Capture the cell that displays the provided text and extract its [X, Y] central coordinate. 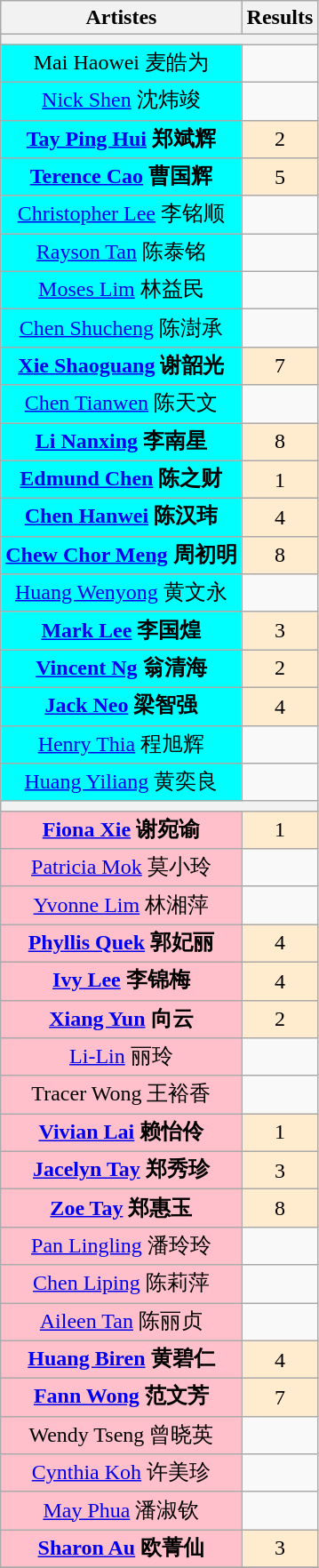
Christopher Lee 李铭顺 [121, 215]
Yvonne Lim 林湘萍 [121, 905]
Nick Shen 沈炜竣 [121, 101]
Rayson Tan 陈泰铭 [121, 252]
Wendy Tseng 曾晓英 [121, 1435]
Vincent Ng 翁清海 [121, 668]
Chen Liping 陈莉萍 [121, 1284]
Xie Shaoguang 谢韶光 [121, 366]
Phyllis Quek 郭妃丽 [121, 944]
5 [280, 178]
Cynthia Koh 许美珍 [121, 1474]
Vivian Lai 赖怡伶 [121, 1132]
Results [280, 18]
Fiona Xie 谢宛谕 [121, 830]
Xiang Yun 向云 [121, 1019]
Sharon Au 欧菁仙 [121, 1548]
Moses Lim 林益民 [121, 290]
Artistes [121, 18]
Chen Hanwei 陈汉玮 [121, 517]
Huang Biren 黄碧仁 [121, 1360]
Ivy Lee 李锦梅 [121, 981]
Tay Ping Hui 郑斌辉 [121, 139]
Edmund Chen 陈之财 [121, 480]
Mark Lee 李国煌 [121, 631]
Chen Tianwen 陈天文 [121, 404]
Fann Wong 范文芳 [121, 1397]
May Phua 潘淑钦 [121, 1511]
Huang Yiliang 黄奕良 [121, 782]
Terence Cao 曹国辉 [121, 178]
Tracer Wong 王裕香 [121, 1095]
Henry Thia 程旭辉 [121, 745]
Patricia Mok 莫小玲 [121, 868]
Li-Lin 丽玲 [121, 1058]
Mai Haowei 麦皓为 [121, 64]
Zoe Tay 郑惠玉 [121, 1209]
Li Nanxing 李南星 [121, 443]
Huang Wenyong 黄文永 [121, 594]
Chen Shucheng 陈澍承 [121, 329]
Pan Lingling 潘玲玲 [121, 1246]
Aileen Tan 陈丽贞 [121, 1323]
Chew Chor Meng 周初明 [121, 555]
Jacelyn Tay 郑秀珍 [121, 1170]
Jack Neo 梁智强 [121, 706]
